Provide the (X, Y) coordinate of the cell's center where the given text is located.  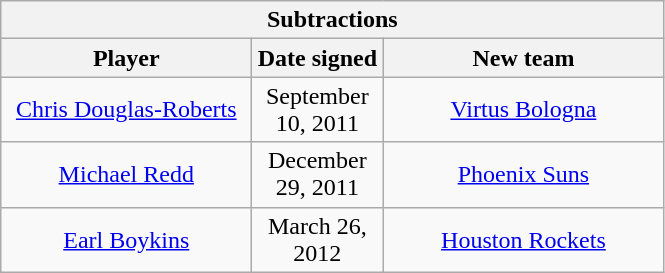
Houston Rockets (524, 240)
Michael Redd (126, 174)
Player (126, 58)
December 29, 2011 (318, 174)
Chris Douglas-Roberts (126, 110)
March 26, 2012 (318, 240)
Subtractions (332, 20)
Phoenix Suns (524, 174)
Earl Boykins (126, 240)
New team (524, 58)
September 10, 2011 (318, 110)
Date signed (318, 58)
Virtus Bologna (524, 110)
